Pinpoint the cell where the given text exists, returning its (X, Y) midpoint coordinate. 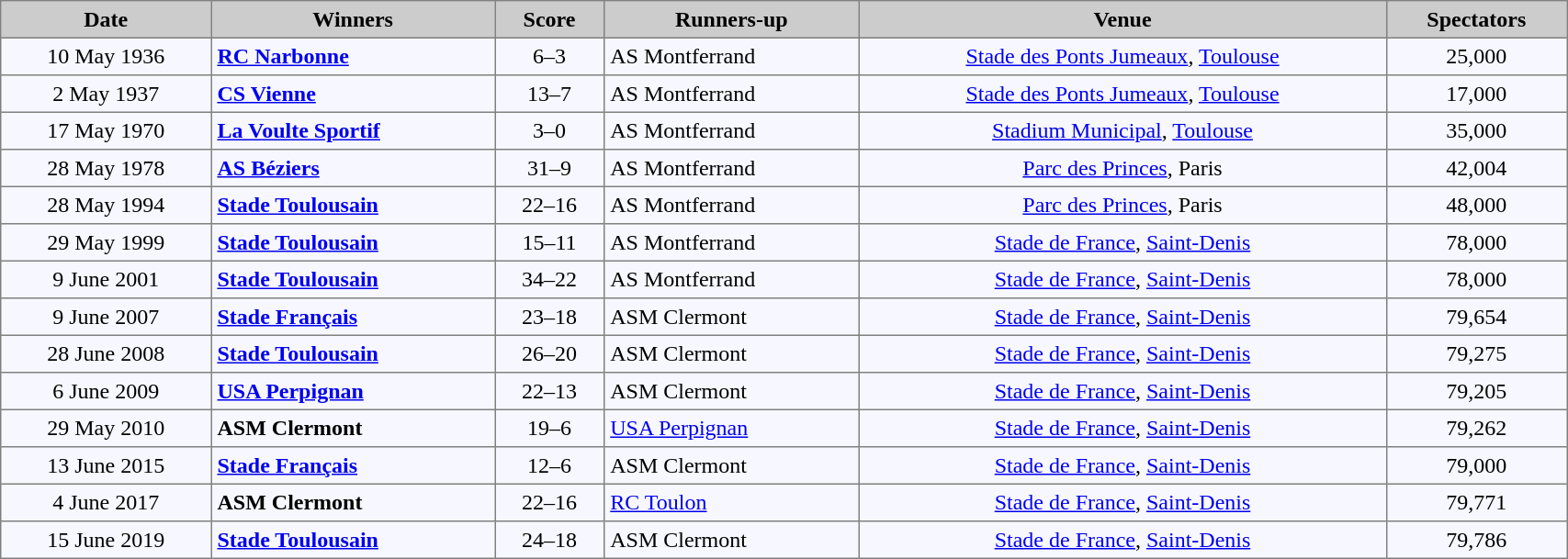
Runners-up (731, 19)
35,000 (1477, 130)
Stadium Municipal, Toulouse (1122, 130)
79,654 (1477, 317)
2 May 1937 (107, 94)
42,004 (1477, 168)
15–11 (549, 242)
RC Toulon (731, 502)
79,275 (1477, 353)
12–6 (549, 465)
15 June 2019 (107, 540)
28 June 2008 (107, 353)
17 May 1970 (107, 130)
13–7 (549, 94)
Date (107, 19)
19–6 (549, 428)
AS Béziers (353, 168)
24–18 (549, 540)
29 May 1999 (107, 242)
34–22 (549, 279)
28 May 1994 (107, 205)
9 June 2007 (107, 317)
31–9 (549, 168)
13 June 2015 (107, 465)
RC Narbonne (353, 56)
26–20 (549, 353)
Venue (1122, 19)
29 May 2010 (107, 428)
10 May 1936 (107, 56)
6 June 2009 (107, 391)
79,786 (1477, 540)
79,771 (1477, 502)
28 May 1978 (107, 168)
Spectators (1477, 19)
4 June 2017 (107, 502)
Score (549, 19)
6–3 (549, 56)
Winners (353, 19)
9 June 2001 (107, 279)
25,000 (1477, 56)
3–0 (549, 130)
79,000 (1477, 465)
La Voulte Sportif (353, 130)
48,000 (1477, 205)
17,000 (1477, 94)
79,262 (1477, 428)
CS Vienne (353, 94)
23–18 (549, 317)
22–13 (549, 391)
79,205 (1477, 391)
